Find where the given text appears and provide that cell's center as [x, y] coordinate. 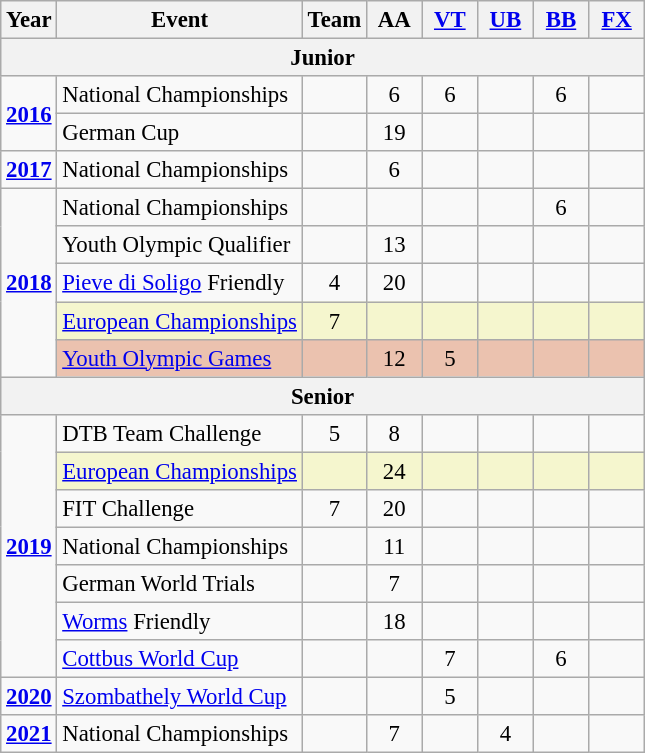
Worms Friendly [180, 621]
FX [617, 20]
Youth Olympic Games [180, 358]
Szombathely World Cup [180, 697]
2021 [29, 734]
Junior [323, 58]
FIT Challenge [180, 509]
24 [394, 471]
8 [394, 433]
BB [561, 20]
Event [180, 20]
2019 [29, 546]
German Cup [180, 133]
German World Trials [180, 584]
12 [394, 358]
Team [334, 20]
2016 [29, 114]
13 [394, 245]
Year [29, 20]
2020 [29, 697]
AA [394, 20]
VT [450, 20]
UB [506, 20]
2017 [29, 170]
DTB Team Challenge [180, 433]
Senior [323, 396]
Cottbus World Cup [180, 659]
18 [394, 621]
2018 [29, 283]
Youth Olympic Qualifier [180, 245]
Pieve di Soligo Friendly [180, 283]
19 [394, 133]
11 [394, 546]
